Determine the [X, Y] coordinate at the center of the cell enclosing the given text.  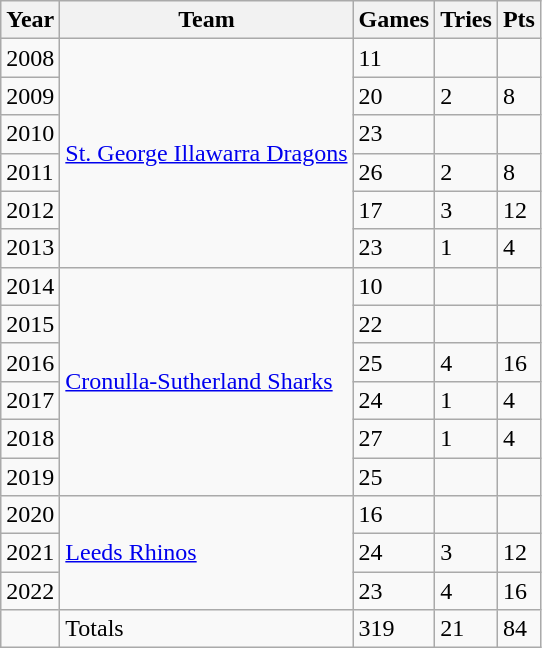
2012 [30, 210]
20 [394, 96]
Team [206, 20]
22 [394, 324]
2016 [30, 362]
2020 [30, 515]
10 [394, 286]
2022 [30, 591]
17 [394, 210]
319 [394, 629]
2015 [30, 324]
2013 [30, 248]
21 [466, 629]
2010 [30, 134]
2014 [30, 286]
26 [394, 172]
2018 [30, 438]
2008 [30, 58]
2021 [30, 553]
2017 [30, 400]
Pts [518, 20]
2011 [30, 172]
27 [394, 438]
Totals [206, 629]
Leeds Rhinos [206, 553]
84 [518, 629]
St. George Illawarra Dragons [206, 153]
2019 [30, 477]
Games [394, 20]
2009 [30, 96]
Tries [466, 20]
Year [30, 20]
11 [394, 58]
Cronulla-Sutherland Sharks [206, 381]
